Capture the cell that displays the provided text and extract its [X, Y] central coordinate. 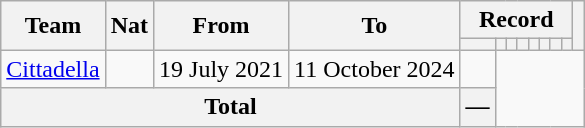
19 July 2021 [222, 69]
Nat [129, 26]
To [374, 26]
11 October 2024 [374, 69]
Record [516, 20]
Cittadella [53, 69]
— [478, 107]
Team [53, 26]
From [222, 26]
Total [230, 107]
